Return the [X, Y] coordinate for the center point of the cell that contains the specified text.  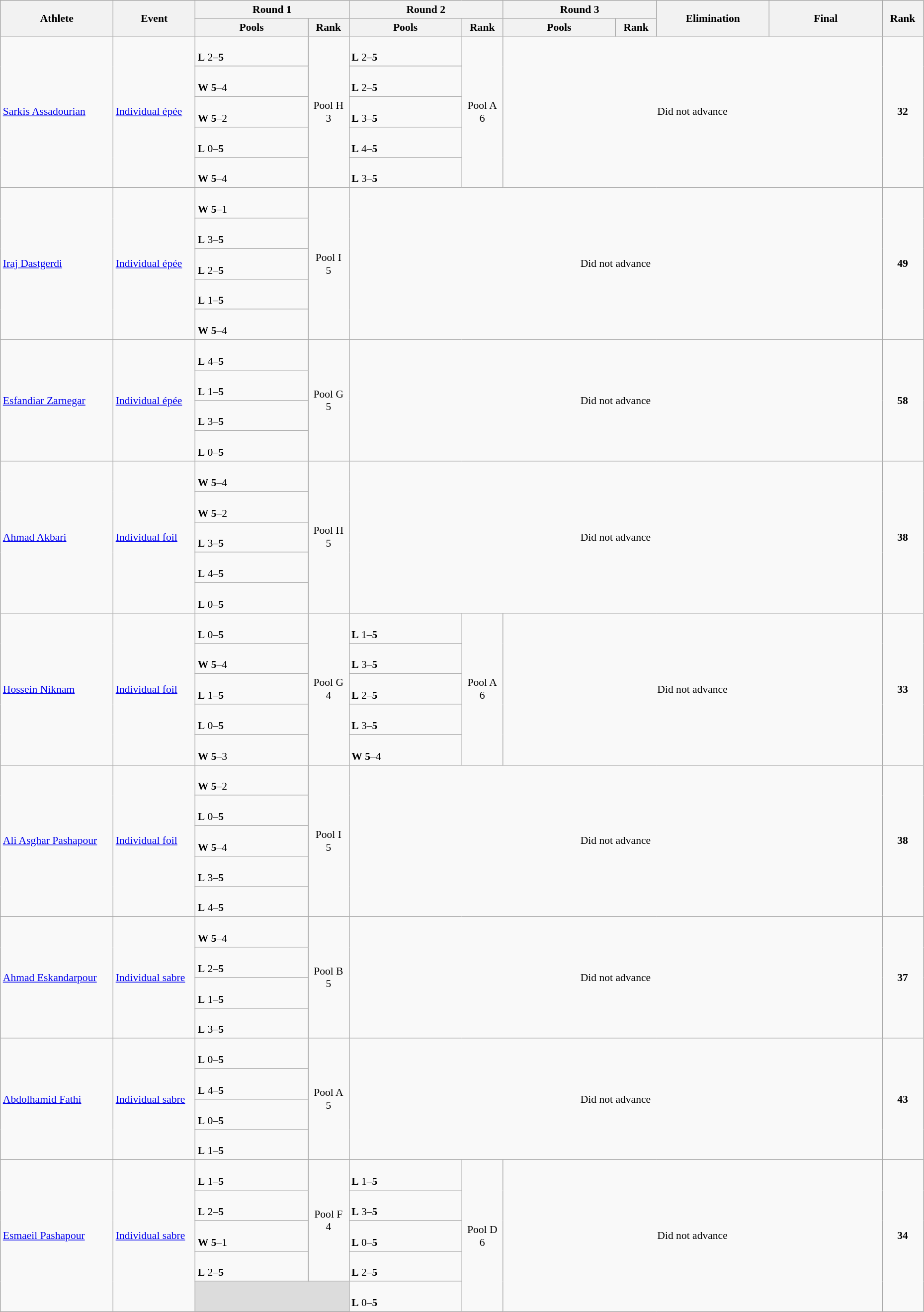
Esmaeil Pashapour [57, 1236]
34 [903, 1236]
Hossein Niknam [57, 689]
Iraj Dastgerdi [57, 264]
Round 3 [580, 9]
Athlete [57, 18]
Final [826, 18]
Pool H3 [329, 112]
Event [154, 18]
37 [903, 978]
Round 1 [272, 9]
33 [903, 689]
43 [903, 1099]
32 [903, 112]
Pool G5 [329, 401]
Pool F4 [329, 1221]
58 [903, 401]
Elimination [713, 18]
Ahmad Akbari [57, 537]
Esfandiar Zarnegar [57, 401]
Round 2 [425, 9]
W 5–3 [252, 749]
Pool D6 [482, 1236]
Ahmad Eskandarpour [57, 978]
Pool A5 [329, 1099]
Pool G4 [329, 689]
Pool H5 [329, 537]
Pool B5 [329, 978]
Ali Asghar Pashapour [57, 841]
Abdolhamid Fathi [57, 1099]
49 [903, 264]
Sarkis Assadourian [57, 112]
